Capture the cell that displays the provided text and extract its (X, Y) central coordinate. 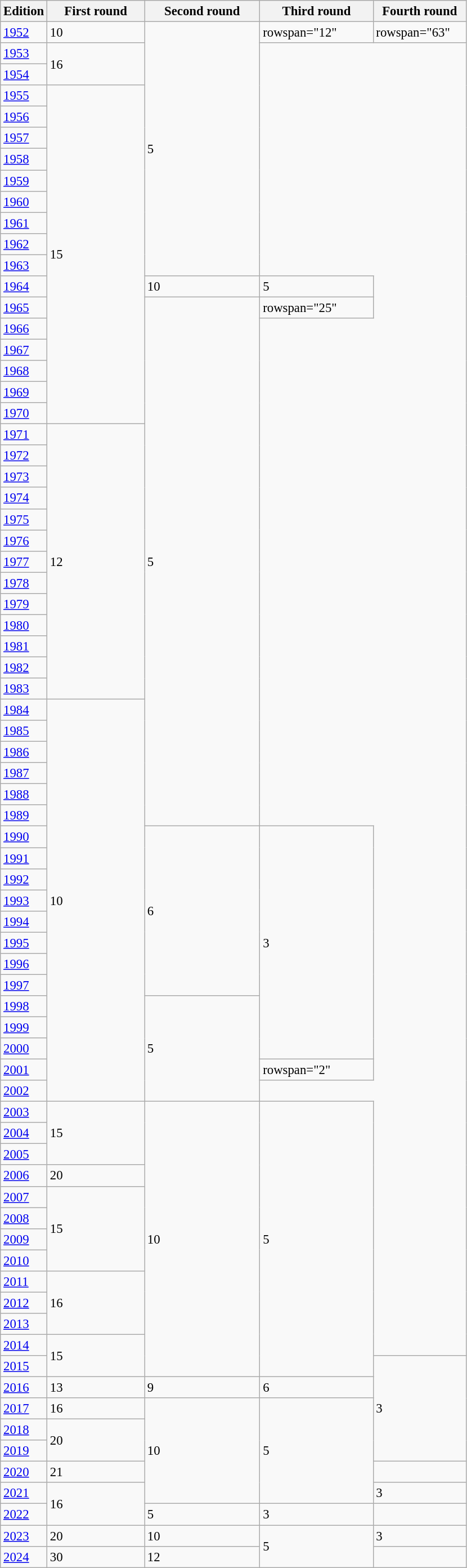
2020 (24, 1472)
1957 (24, 138)
1986 (24, 752)
2001 (24, 1070)
1964 (24, 287)
1999 (24, 1027)
rowspan="25" (316, 308)
1992 (24, 879)
1960 (24, 202)
1958 (24, 159)
2017 (24, 1409)
2016 (24, 1388)
1971 (24, 435)
1979 (24, 604)
2010 (24, 1260)
Fourth round (420, 11)
9 (203, 1388)
2021 (24, 1493)
2023 (24, 1536)
2006 (24, 1176)
1988 (24, 795)
1962 (24, 244)
1956 (24, 117)
2009 (24, 1239)
2018 (24, 1430)
21 (96, 1472)
Third round (316, 11)
2024 (24, 1557)
2022 (24, 1514)
1968 (24, 371)
1965 (24, 308)
2003 (24, 1112)
1978 (24, 583)
13 (96, 1388)
1991 (24, 858)
1998 (24, 1006)
1977 (24, 562)
First round (96, 11)
2013 (24, 1324)
1980 (24, 625)
1989 (24, 816)
2012 (24, 1303)
Edition (24, 11)
1973 (24, 477)
2011 (24, 1282)
1974 (24, 498)
1996 (24, 964)
1955 (24, 96)
2007 (24, 1197)
1994 (24, 921)
1952 (24, 33)
1953 (24, 54)
30 (96, 1557)
1987 (24, 773)
1981 (24, 647)
rowspan="2" (316, 1070)
1975 (24, 519)
2015 (24, 1366)
1954 (24, 75)
1961 (24, 223)
2005 (24, 1155)
1985 (24, 731)
1963 (24, 265)
2002 (24, 1091)
2000 (24, 1049)
1970 (24, 413)
1972 (24, 456)
1984 (24, 710)
1967 (24, 350)
rowspan="12" (316, 33)
Second round (203, 11)
1983 (24, 689)
1993 (24, 901)
1966 (24, 329)
1969 (24, 393)
1997 (24, 985)
1976 (24, 541)
1982 (24, 667)
1995 (24, 943)
2019 (24, 1451)
2014 (24, 1345)
1959 (24, 181)
rowspan="63" (420, 33)
1990 (24, 837)
2008 (24, 1218)
2004 (24, 1133)
